Scan for the cell matching the given text and deliver its (x, y) coordinate at center. 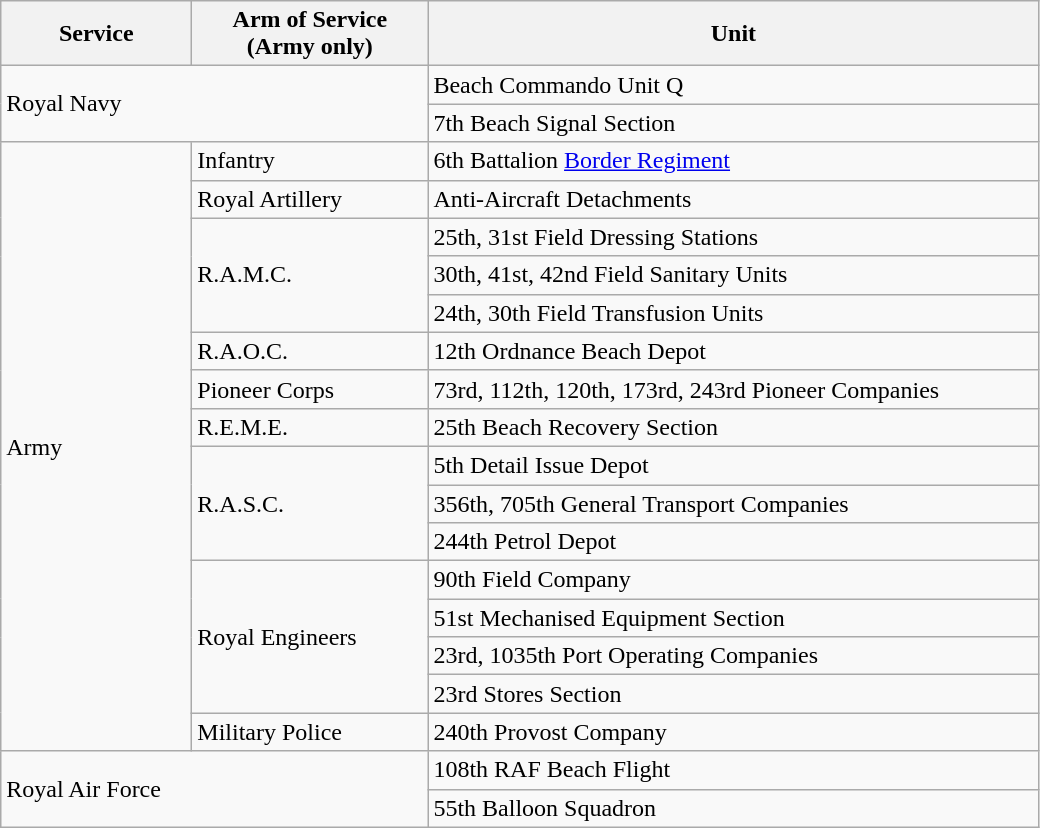
Service (96, 34)
55th Balloon Squadron (734, 808)
R.A.O.C. (310, 351)
Infantry (310, 161)
Pioneer Corps (310, 389)
25th Beach Recovery Section (734, 427)
Royal Navy (214, 104)
108th RAF Beach Flight (734, 770)
Beach Commando Unit Q (734, 85)
R.E.M.E. (310, 427)
5th Detail Issue Depot (734, 465)
Arm of Service(Army only) (310, 34)
Royal Air Force (214, 789)
30th, 41st, 42nd Field Sanitary Units (734, 275)
12th Ordnance Beach Depot (734, 351)
25th, 31st Field Dressing Stations (734, 237)
23rd Stores Section (734, 694)
R.A.M.C. (310, 275)
356th, 705th General Transport Companies (734, 503)
Unit (734, 34)
244th Petrol Depot (734, 542)
90th Field Company (734, 580)
23rd, 1035th Port Operating Companies (734, 656)
R.A.S.C. (310, 503)
73rd, 112th, 120th, 173rd, 243rd Pioneer Companies (734, 389)
51st Mechanised Equipment Section (734, 618)
Army (96, 446)
Anti-Aircraft Detachments (734, 199)
6th Battalion Border Regiment (734, 161)
Royal Engineers (310, 637)
24th, 30th Field Transfusion Units (734, 313)
Military Police (310, 732)
7th Beach Signal Section (734, 123)
Royal Artillery (310, 199)
240th Provost Company (734, 732)
